Identify which cell holds the provided text, then report its [X, Y] central coordinate. 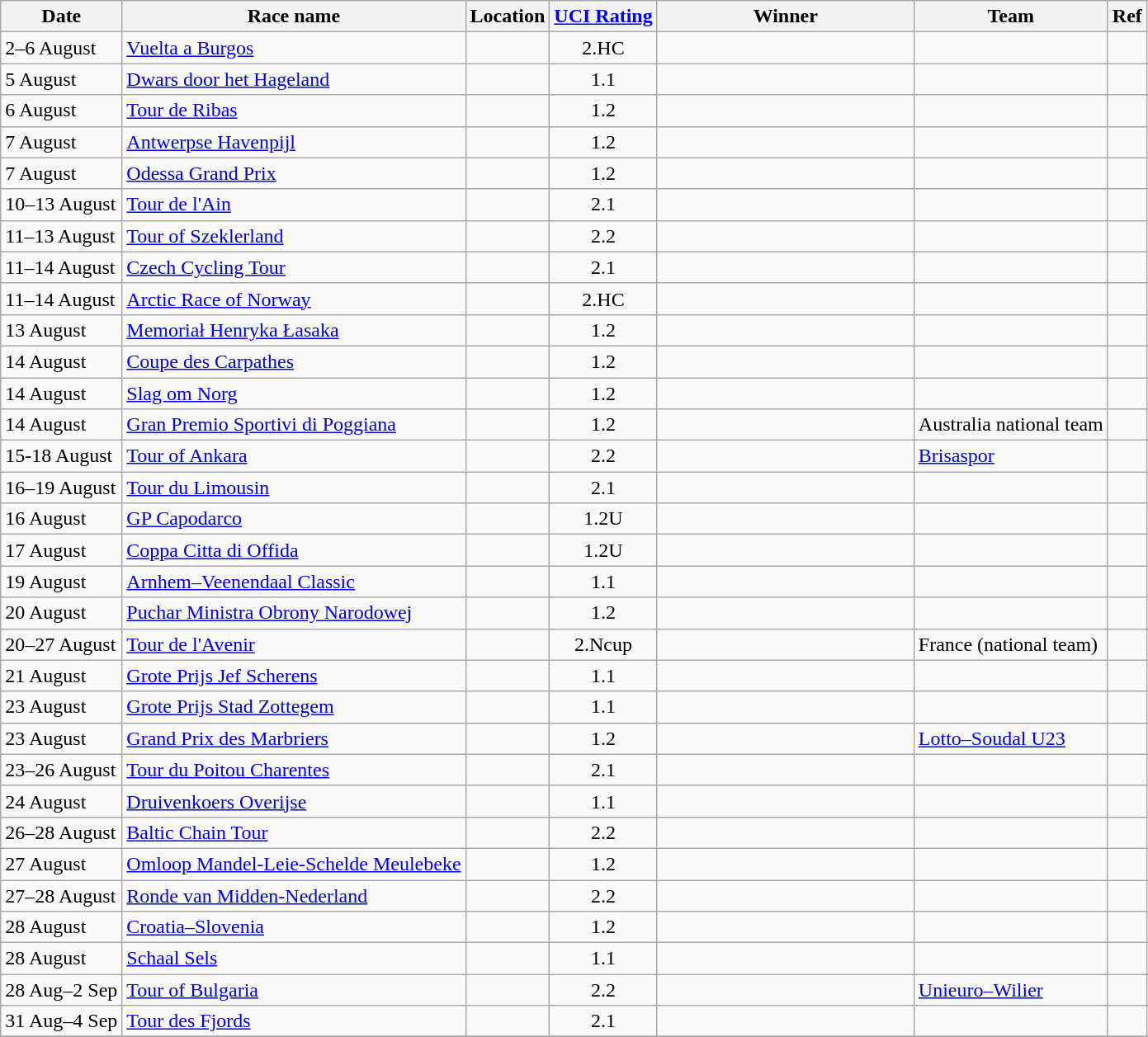
Memoriał Henryka Łasaka [294, 330]
Druivenkoers Overijse [294, 801]
Ref [1127, 16]
Tour du Poitou Charentes [294, 770]
Slag om Norg [294, 394]
Arnhem–Veenendaal Classic [294, 582]
23–26 August [61, 770]
15-18 August [61, 456]
Australia national team [1010, 425]
Race name [294, 16]
GP Capodarco [294, 519]
Baltic Chain Tour [294, 832]
Team [1010, 16]
Date [61, 16]
Tour of Ankara [294, 456]
Unieuro–Wilier [1010, 990]
10–13 August [61, 205]
Dwars door het Hageland [294, 79]
26–28 August [61, 832]
28 Aug–2 Sep [61, 990]
19 August [61, 582]
20–27 August [61, 644]
Tour de l'Ain [294, 205]
Tour du Limousin [294, 488]
Croatia–Slovenia [294, 927]
Ronde van Midden-Nederland [294, 895]
31 Aug–4 Sep [61, 1021]
Omloop Mandel-Leie-Schelde Meulebeke [294, 864]
27–28 August [61, 895]
6 August [61, 111]
24 August [61, 801]
France (national team) [1010, 644]
Tour of Bulgaria [294, 990]
Grand Prix des Marbriers [294, 738]
Tour des Fjords [294, 1021]
Puchar Ministra Obrony Narodowej [294, 613]
Winner [786, 16]
5 August [61, 79]
16 August [61, 519]
Tour de Ribas [294, 111]
Grote Prijs Jef Scherens [294, 676]
Tour of Szeklerland [294, 236]
Czech Cycling Tour [294, 267]
Coppa Citta di Offida [294, 550]
Tour de l'Avenir [294, 644]
Antwerpse Havenpijl [294, 142]
Coupe des Carpathes [294, 361]
Schaal Sels [294, 959]
Location [508, 16]
Arctic Race of Norway [294, 299]
2–6 August [61, 48]
Lotto–Soudal U23 [1010, 738]
27 August [61, 864]
Brisaspor [1010, 456]
Odessa Grand Prix [294, 173]
11–13 August [61, 236]
Vuelta a Burgos [294, 48]
20 August [61, 613]
2.Ncup [603, 644]
17 August [61, 550]
UCI Rating [603, 16]
16–19 August [61, 488]
Gran Premio Sportivi di Poggiana [294, 425]
Grote Prijs Stad Zottegem [294, 707]
21 August [61, 676]
13 August [61, 330]
